Return the [X, Y] coordinate for the center point of the cell that contains the specified text.  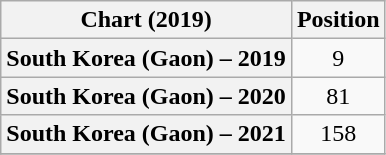
158 [338, 134]
South Korea (Gaon) – 2019 [146, 58]
81 [338, 96]
9 [338, 58]
South Korea (Gaon) – 2021 [146, 134]
South Korea (Gaon) – 2020 [146, 96]
Position [338, 20]
Chart (2019) [146, 20]
